Locate the cell with the specified text and output its [X, Y] center coordinate. 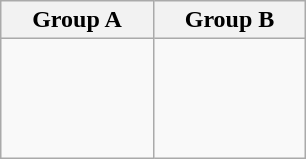
Group A [78, 20]
Group B [230, 20]
